From the cell containing the given text, extract its center point as (x, y) coordinate. 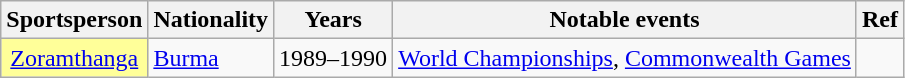
Notable events (625, 20)
World Championships, Commonwealth Games (625, 58)
Years (334, 20)
Ref (880, 20)
Sportsperson (74, 20)
Nationality (211, 20)
Zoramthanga (74, 58)
Burma (211, 58)
1989–1990 (334, 58)
